Find where the given text appears and provide that cell's center as (x, y) coordinate. 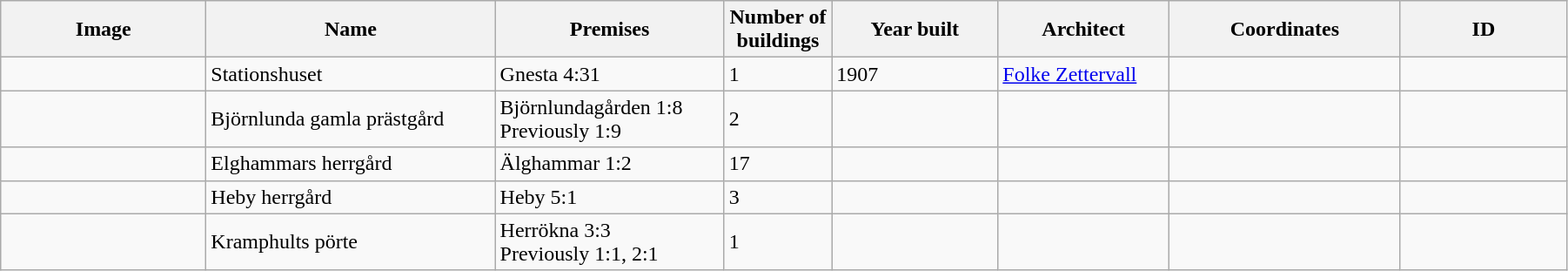
Premises (609, 30)
Kramphults pörte (351, 242)
17 (778, 164)
Älghammar 1:2 (609, 164)
Architect (1084, 30)
Number ofbuildings (778, 30)
Year built (915, 30)
Heby 5:1 (609, 197)
Elghammars herrgård (351, 164)
Image (104, 30)
Björnlunda gamla prästgård (351, 119)
1907 (915, 74)
Herrökna 3:3Previously 1:1, 2:1 (609, 242)
Coordinates (1284, 30)
Stationshuset (351, 74)
2 (778, 119)
3 (778, 197)
Gnesta 4:31 (609, 74)
ID (1483, 30)
Heby herrgård (351, 197)
Name (351, 30)
Björnlundagården 1:8Previously 1:9 (609, 119)
Folke Zettervall (1084, 74)
